Provide the [x, y] coordinate of the cell's center where the given text is located.  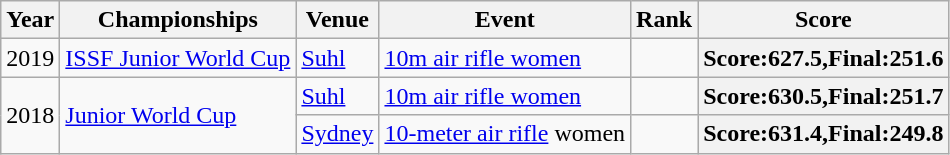
2019 [30, 58]
Score:627.5,Final:251.6 [824, 58]
ISSF Junior World Cup [178, 58]
Score [824, 20]
Event [505, 20]
Sydney [338, 134]
2018 [30, 115]
Score:631.4,Final:249.8 [824, 134]
Score:630.5,Final:251.7 [824, 96]
Championships [178, 20]
Venue [338, 20]
Junior World Cup [178, 115]
Rank [664, 20]
Year [30, 20]
10-meter air rifle women [505, 134]
